Search for the cell housing the specified text and yield its (X, Y) center coordinate. 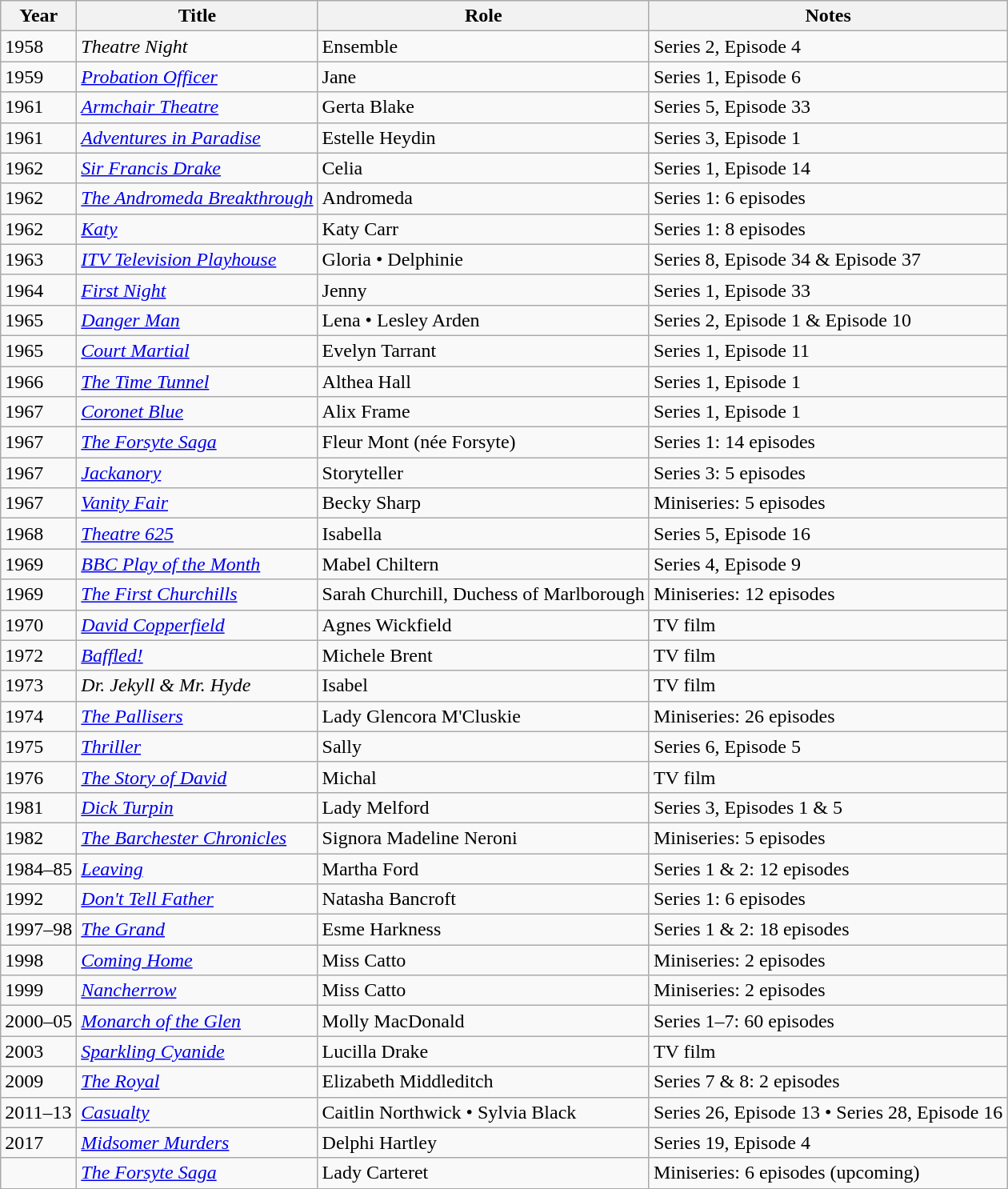
Esme Harkness (483, 930)
Don't Tell Father (197, 899)
Series 1, Episode 6 (827, 77)
Series 1: 14 episodes (827, 442)
Andromeda (483, 198)
1999 (38, 991)
Storyteller (483, 473)
Leaving (197, 868)
1984–85 (38, 868)
Sarah Churchill, Duchess of Marlborough (483, 594)
The Story of David (197, 777)
First Night (197, 290)
1998 (38, 960)
Nancherrow (197, 991)
Midsomer Murders (197, 1143)
Agnes Wickfield (483, 625)
Althea Hall (483, 382)
Armchair Theatre (197, 107)
Alix Frame (483, 412)
1981 (38, 807)
Celia (483, 168)
Sparkling Cyanide (197, 1051)
Series 3, Episode 1 (827, 138)
Estelle Heydin (483, 138)
1970 (38, 625)
1958 (38, 46)
Monarch of the Glen (197, 1021)
Theatre Night (197, 46)
Signora Madeline Neroni (483, 838)
The Pallisers (197, 716)
Series 1: 8 episodes (827, 229)
Theatre 625 (197, 534)
Elizabeth Middleditch (483, 1082)
Lena • Lesley Arden (483, 320)
Series 1 & 2: 18 episodes (827, 930)
Lady Carteret (483, 1173)
Miniseries: 12 episodes (827, 594)
Jane (483, 77)
Series 8, Episode 34 & Episode 37 (827, 259)
Baffled! (197, 655)
Jenny (483, 290)
1982 (38, 838)
The Royal (197, 1082)
Lady Melford (483, 807)
1975 (38, 747)
Title (197, 16)
Michele Brent (483, 655)
1972 (38, 655)
Series 3, Episodes 1 & 5 (827, 807)
Series 2, Episode 1 & Episode 10 (827, 320)
Isabel (483, 686)
Series 1, Episode 11 (827, 350)
Role (483, 16)
Series 6, Episode 5 (827, 747)
1968 (38, 534)
Katy (197, 229)
2017 (38, 1143)
Isabella (483, 534)
Dr. Jekyll & Mr. Hyde (197, 686)
Mabel Chiltern (483, 564)
Adventures in Paradise (197, 138)
Sir Francis Drake (197, 168)
1964 (38, 290)
Fleur Mont (née Forsyte) (483, 442)
Probation Officer (197, 77)
Series 19, Episode 4 (827, 1143)
Caitlin Northwick • Sylvia Black (483, 1112)
1992 (38, 899)
Notes (827, 16)
1966 (38, 382)
Series 4, Episode 9 (827, 564)
Series 5, Episode 16 (827, 534)
Series 1, Episode 14 (827, 168)
1963 (38, 259)
2000–05 (38, 1021)
Series 26, Episode 13 • Series 28, Episode 16 (827, 1112)
Lucilla Drake (483, 1051)
Series 5, Episode 33 (827, 107)
The Time Tunnel (197, 382)
Martha Ford (483, 868)
Evelyn Tarrant (483, 350)
Gloria • Delphinie (483, 259)
Gerta Blake (483, 107)
Danger Man (197, 320)
The Andromeda Breakthrough (197, 198)
Michal (483, 777)
Court Martial (197, 350)
Casualty (197, 1112)
Series 3: 5 episodes (827, 473)
1976 (38, 777)
Katy Carr (483, 229)
Sally (483, 747)
Series 7 & 8: 2 episodes (827, 1082)
2011–13 (38, 1112)
Ensemble (483, 46)
1959 (38, 77)
ITV Television Playhouse (197, 259)
1973 (38, 686)
Miniseries: 26 episodes (827, 716)
Jackanory (197, 473)
BBC Play of the Month (197, 564)
Series 2, Episode 4 (827, 46)
Series 1, Episode 33 (827, 290)
Coming Home (197, 960)
Molly MacDonald (483, 1021)
1997–98 (38, 930)
David Copperfield (197, 625)
Miniseries: 6 episodes (upcoming) (827, 1173)
The Grand (197, 930)
Series 1–7: 60 episodes (827, 1021)
Thriller (197, 747)
Becky Sharp (483, 503)
Coronet Blue (197, 412)
Natasha Bancroft (483, 899)
2009 (38, 1082)
The First Churchills (197, 594)
The Barchester Chronicles (197, 838)
Series 1 & 2: 12 episodes (827, 868)
2003 (38, 1051)
Dick Turpin (197, 807)
Lady Glencora M'Cluskie (483, 716)
1974 (38, 716)
Year (38, 16)
Vanity Fair (197, 503)
Delphi Hartley (483, 1143)
